Output the [x, y] coordinate of the center of the cell containing the given text.  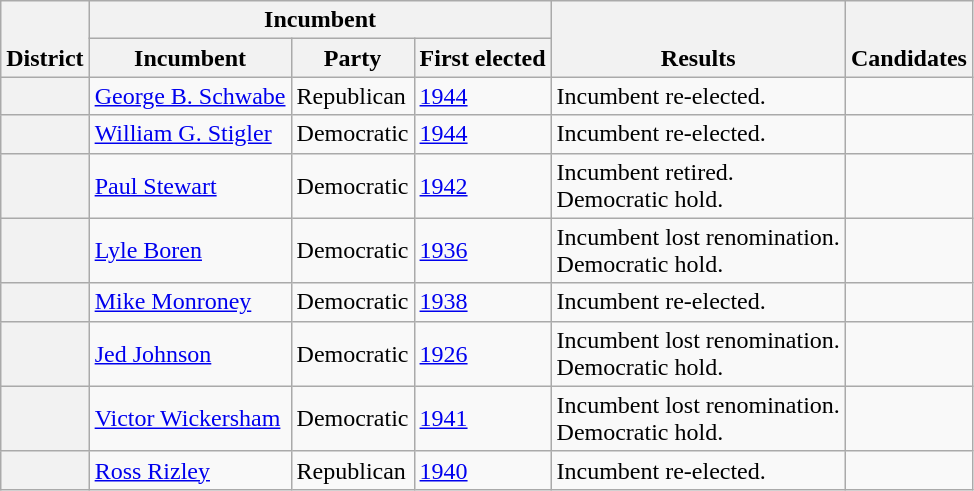
Lyle Boren [190, 250]
Paul Stewart [190, 186]
Mike Monroney [190, 302]
Victor Wickersham [190, 418]
1941 [482, 418]
District [45, 39]
Jed Johnson [190, 354]
William G. Stigler [190, 134]
1926 [482, 354]
Incumbent retired.Democratic hold. [698, 186]
George B. Schwabe [190, 96]
1936 [482, 250]
1938 [482, 302]
First elected [482, 58]
1940 [482, 470]
1942 [482, 186]
Party [352, 58]
Candidates [908, 39]
Ross Rizley [190, 470]
Results [698, 39]
